Return [X, Y] of the center of cell containing provided text 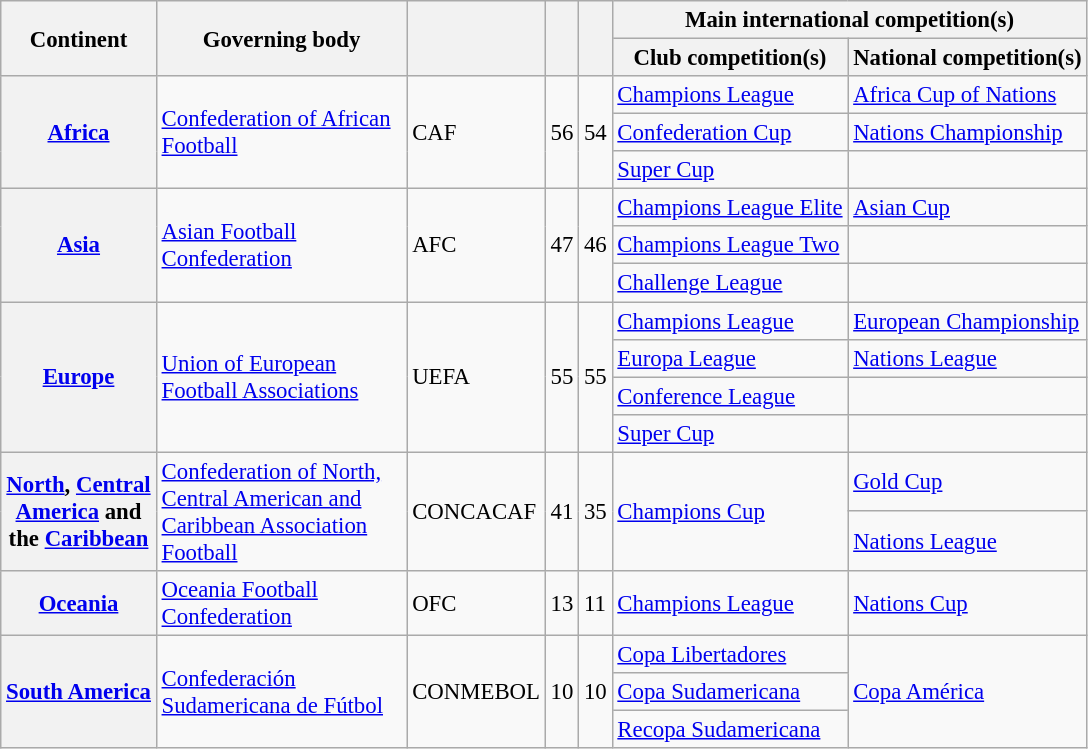
European Championship [968, 321]
Champions League Elite [730, 208]
Asian Cup [968, 208]
Nations Cup [968, 604]
Union of European Football Associations [282, 377]
Continent [79, 38]
Gold Cup [968, 482]
Main international competition(s) [850, 20]
Confederation Cup [730, 133]
UEFA [476, 377]
Oceania [79, 604]
11 [596, 604]
National competition(s) [968, 58]
OFC [476, 604]
CAF [476, 132]
Africa [79, 132]
Oceania Football Confederation [282, 604]
54 [596, 132]
Copa América [968, 692]
Governing body [282, 38]
46 [596, 246]
47 [562, 246]
Europe [79, 377]
Recopa Sudamericana [730, 729]
Champions League Two [730, 245]
56 [562, 132]
Nations Championship [968, 133]
Conference League [730, 396]
CONCACAF [476, 512]
Club competition(s) [730, 58]
Confederación Sudamericana de Fútbol [282, 692]
Confederation of African Football [282, 132]
North, CentralAmerica andthe Caribbean [79, 512]
Asian Football Confederation [282, 246]
35 [596, 512]
South America [79, 692]
Copa Sudamericana [730, 692]
Asia [79, 246]
41 [562, 512]
Confederation of North, Central American and Caribbean Association Football [282, 512]
CONMEBOL [476, 692]
Europa League [730, 358]
Challenge League [730, 283]
13 [562, 604]
AFC [476, 246]
Champions Cup [730, 512]
Africa Cup of Nations [968, 95]
Copa Libertadores [730, 654]
